Find where the given text appears and provide that cell's center as (X, Y) coordinate. 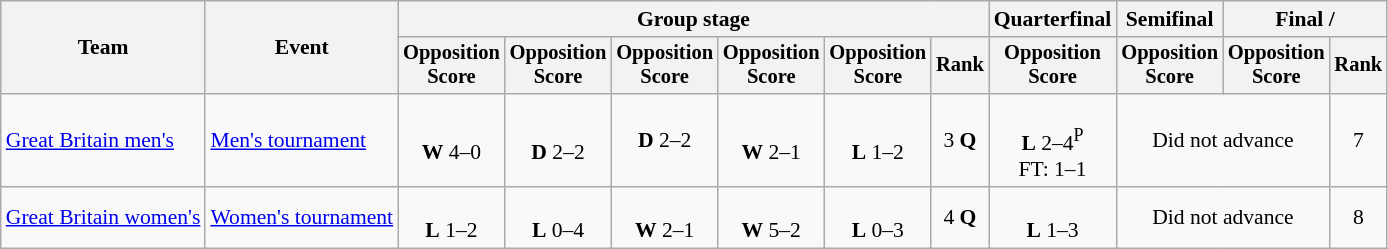
Event (302, 48)
Team (104, 48)
3 Q (960, 140)
Women's tournament (302, 218)
Great Britain women's (104, 218)
L 0–4 (558, 218)
L 1–3 (1053, 218)
W 4–0 (452, 140)
Men's tournament (302, 140)
L 0–3 (878, 218)
4 Q (960, 218)
Great Britain men's (104, 140)
Quarterfinal (1053, 19)
Group stage (694, 19)
8 (1359, 218)
Final / (1305, 19)
L 2–4PFT: 1–1 (1053, 140)
Semifinal (1170, 19)
W 5–2 (772, 218)
7 (1359, 140)
